Detect which cell encompasses the target text, then output its (X, Y) center coordinate. 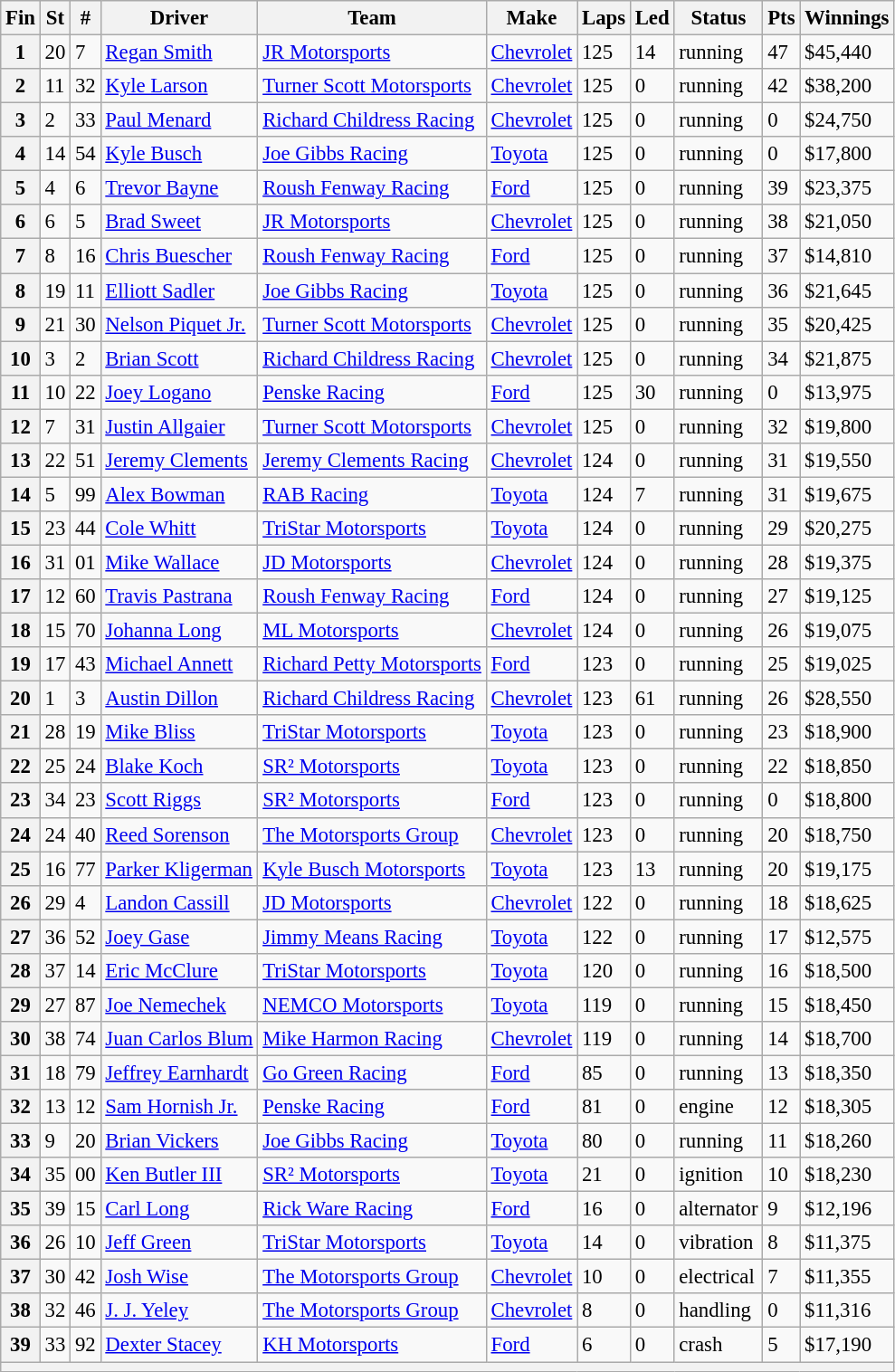
$11,316 (847, 1311)
Joe Nemechek (179, 1005)
00 (85, 1175)
Brad Sweet (179, 222)
Trevor Bayne (179, 188)
85 (605, 1072)
$18,260 (847, 1141)
Joey Gase (179, 937)
$19,075 (847, 631)
$11,375 (847, 1243)
80 (605, 1141)
Kyle Busch (179, 154)
$19,800 (847, 426)
$12,196 (847, 1209)
Cole Whitt (179, 529)
Laps (605, 18)
$19,375 (847, 562)
Austin Dillon (179, 699)
$18,750 (847, 834)
# (85, 18)
$21,875 (847, 358)
99 (85, 494)
Jeff Green (179, 1243)
Mike Wallace (179, 562)
Blake Koch (179, 767)
60 (85, 596)
$20,275 (847, 529)
Johanna Long (179, 631)
01 (85, 562)
ignition (719, 1175)
electrical (719, 1277)
46 (85, 1311)
Travis Pastrana (179, 596)
$28,550 (847, 699)
Mike Bliss (179, 732)
Led (652, 18)
$18,900 (847, 732)
81 (605, 1107)
$12,575 (847, 937)
43 (85, 664)
$18,350 (847, 1072)
Richard Petty Motorsports (372, 664)
alternator (719, 1209)
$14,810 (847, 256)
Josh Wise (179, 1277)
Eric McClure (179, 971)
Jimmy Means Racing (372, 937)
vibration (719, 1243)
engine (719, 1107)
$17,190 (847, 1345)
$19,550 (847, 461)
Pts (782, 18)
$19,175 (847, 869)
47 (782, 52)
$21,645 (847, 291)
79 (85, 1072)
$19,675 (847, 494)
Driver (179, 18)
Regan Smith (179, 52)
$18,230 (847, 1175)
Paul Menard (179, 120)
Michael Annett (179, 664)
120 (605, 971)
$18,500 (847, 971)
74 (85, 1039)
$18,850 (847, 767)
Winnings (847, 18)
Jeremy Clements (179, 461)
Reed Sorenson (179, 834)
handling (719, 1311)
Joey Logano (179, 392)
Carl Long (179, 1209)
Brian Vickers (179, 1141)
Kyle Larson (179, 86)
$18,700 (847, 1039)
61 (652, 699)
$23,375 (847, 188)
Jeffrey Earnhardt (179, 1072)
$18,305 (847, 1107)
Chris Buescher (179, 256)
Kyle Busch Motorsports (372, 869)
Justin Allgaier (179, 426)
KH Motorsports (372, 1345)
$11,355 (847, 1277)
Status (719, 18)
$18,450 (847, 1005)
Go Green Racing (372, 1072)
J. J. Yeley (179, 1311)
$21,050 (847, 222)
40 (85, 834)
Rick Ware Racing (372, 1209)
Elliott Sadler (179, 291)
Sam Hornish Jr. (179, 1107)
$19,025 (847, 664)
$19,125 (847, 596)
Dexter Stacey (179, 1345)
Nelson Piquet Jr. (179, 324)
$18,800 (847, 801)
Jeremy Clements Racing (372, 461)
Scott Riggs (179, 801)
87 (85, 1005)
St (54, 18)
Team (372, 18)
Mike Harmon Racing (372, 1039)
92 (85, 1345)
$20,425 (847, 324)
NEMCO Motorsports (372, 1005)
Brian Scott (179, 358)
$24,750 (847, 120)
ML Motorsports (372, 631)
Fin (21, 18)
Alex Bowman (179, 494)
52 (85, 937)
Parker Kligerman (179, 869)
RAB Racing (372, 494)
54 (85, 154)
Landon Cassill (179, 902)
Ken Butler III (179, 1175)
77 (85, 869)
51 (85, 461)
Make (531, 18)
Juan Carlos Blum (179, 1039)
44 (85, 529)
$18,625 (847, 902)
70 (85, 631)
$17,800 (847, 154)
$45,440 (847, 52)
$13,975 (847, 392)
$38,200 (847, 86)
crash (719, 1345)
